Pinpoint the cell where the given text exists, returning its (x, y) midpoint coordinate. 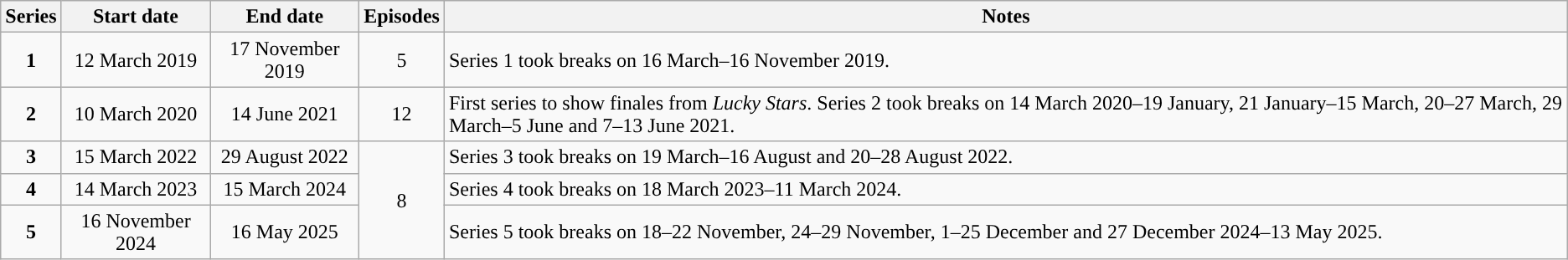
Episodes (402, 17)
Series (31, 17)
Start date (136, 17)
29 August 2022 (285, 157)
Notes (1005, 17)
2 (31, 114)
16 May 2025 (285, 232)
10 March 2020 (136, 114)
3 (31, 157)
End date (285, 17)
Series 3 took breaks on 19 March–16 August and 20–28 August 2022. (1005, 157)
4 (31, 189)
15 March 2022 (136, 157)
12 March 2019 (136, 60)
16 November 2024 (136, 232)
14 March 2023 (136, 189)
8 (402, 201)
Series 5 took breaks on 18–22 November, 24–29 November, 1–25 December and 27 December 2024–13 May 2025. (1005, 232)
17 November 2019 (285, 60)
Series 1 took breaks on 16 March–16 November 2019. (1005, 60)
14 June 2021 (285, 114)
12 (402, 114)
1 (31, 60)
15 March 2024 (285, 189)
Series 4 took breaks on 18 March 2023–11 March 2024. (1005, 189)
